Extract the [X, Y] coordinate from the center of the cell holding the provided text.  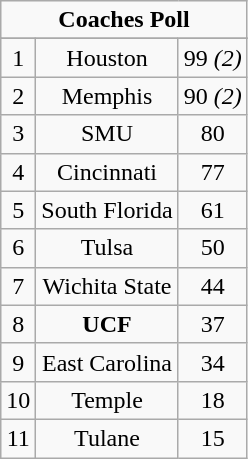
80 [212, 134]
50 [212, 248]
Cincinnati [107, 172]
Temple [107, 400]
Memphis [107, 96]
11 [18, 438]
9 [18, 362]
44 [212, 286]
7 [18, 286]
61 [212, 210]
10 [18, 400]
37 [212, 324]
South Florida [107, 210]
99 (2) [212, 58]
6 [18, 248]
Houston [107, 58]
SMU [107, 134]
Tulsa [107, 248]
Wichita State [107, 286]
3 [18, 134]
4 [18, 172]
18 [212, 400]
2 [18, 96]
UCF [107, 324]
15 [212, 438]
East Carolina [107, 362]
77 [212, 172]
8 [18, 324]
Coaches Poll [124, 20]
Tulane [107, 438]
90 (2) [212, 96]
34 [212, 362]
5 [18, 210]
1 [18, 58]
